Identify which cell holds the provided text, then report its [x, y] central coordinate. 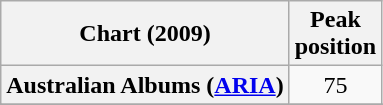
Australian Albums (ARIA) [145, 85]
Peakposition [335, 34]
75 [335, 85]
Chart (2009) [145, 34]
